Search for the cell housing the specified text and yield its [x, y] center coordinate. 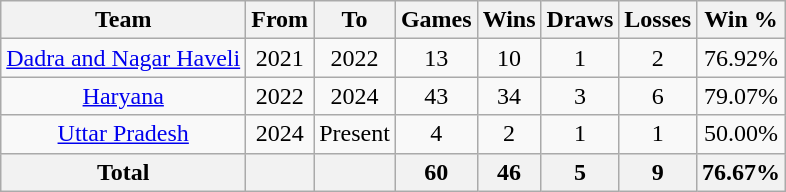
76.67% [742, 172]
10 [509, 58]
Uttar Pradesh [124, 134]
9 [658, 172]
34 [509, 96]
Losses [658, 20]
Dadra and Nagar Haveli [124, 58]
4 [436, 134]
76.92% [742, 58]
Draws [580, 20]
Present [355, 134]
50.00% [742, 134]
To [355, 20]
Games [436, 20]
13 [436, 58]
Team [124, 20]
2021 [280, 58]
Win % [742, 20]
43 [436, 96]
3 [580, 96]
79.07% [742, 96]
Haryana [124, 96]
From [280, 20]
Wins [509, 20]
60 [436, 172]
Total [124, 172]
6 [658, 96]
5 [580, 172]
46 [509, 172]
